Provide the [X, Y] coordinate of the cell's center where the given text is located.  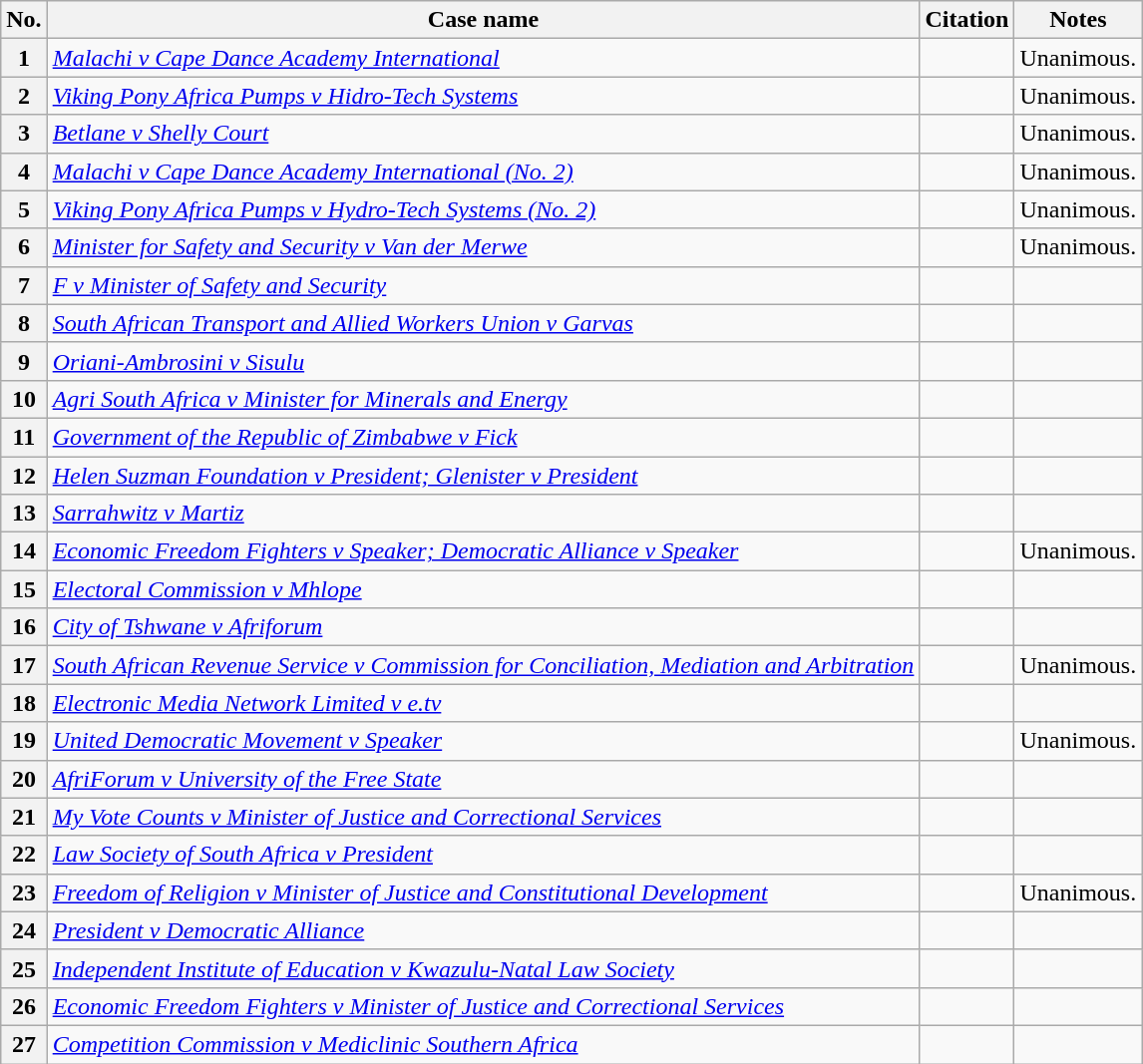
Electronic Media Network Limited v e.tv [483, 703]
Malachi v Cape Dance Academy International (No. 2) [483, 172]
8 [24, 323]
Freedom of Religion v Minister of Justice and Constitutional Development [483, 892]
10 [24, 399]
Betlane v Shelly Court [483, 134]
Electoral Commission v Mhlope [483, 589]
24 [24, 930]
Economic Freedom Fighters v Minister of Justice and Correctional Services [483, 1006]
Government of the Republic of Zimbabwe v Fick [483, 437]
Agri South Africa v Minister for Minerals and Energy [483, 399]
9 [24, 361]
No. [24, 20]
South African Revenue Service v Commission for Conciliation, Mediation and Arbitration [483, 665]
Notes [1078, 20]
Sarrahwitz v Martiz [483, 514]
Economic Freedom Fighters v Speaker; Democratic Alliance v Speaker [483, 551]
12 [24, 476]
United Democratic Movement v Speaker [483, 741]
Malachi v Cape Dance Academy International [483, 58]
City of Tshwane v Afriforum [483, 627]
Viking Pony Africa Pumps v Hydro-Tech Systems (No. 2) [483, 209]
President v Democratic Alliance [483, 930]
Law Society of South Africa v President [483, 855]
Citation [967, 20]
13 [24, 514]
AfriForum v University of the Free State [483, 779]
26 [24, 1006]
22 [24, 855]
F v Minister of Safety and Security [483, 285]
21 [24, 817]
11 [24, 437]
17 [24, 665]
Minister for Safety and Security v Van der Merwe [483, 247]
20 [24, 779]
25 [24, 968]
Case name [483, 20]
19 [24, 741]
6 [24, 247]
23 [24, 892]
Independent Institute of Education v Kwazulu-Natal Law Society [483, 968]
27 [24, 1044]
Competition Commission v Mediclinic Southern Africa [483, 1044]
16 [24, 627]
15 [24, 589]
My Vote Counts v Minister of Justice and Correctional Services [483, 817]
2 [24, 96]
Helen Suzman Foundation v President; Glenister v President [483, 476]
5 [24, 209]
3 [24, 134]
Viking Pony Africa Pumps v Hidro-Tech Systems [483, 96]
7 [24, 285]
1 [24, 58]
18 [24, 703]
4 [24, 172]
14 [24, 551]
Oriani-Ambrosini v Sisulu [483, 361]
South African Transport and Allied Workers Union v Garvas [483, 323]
